Identify which cell holds the provided text, then report its (x, y) central coordinate. 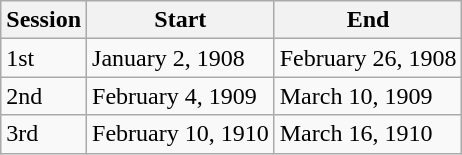
2nd (44, 96)
March 16, 1910 (368, 134)
January 2, 1908 (181, 58)
March 10, 1909 (368, 96)
February 4, 1909 (181, 96)
3rd (44, 134)
February 26, 1908 (368, 58)
Start (181, 20)
February 10, 1910 (181, 134)
Session (44, 20)
1st (44, 58)
End (368, 20)
